Capture the cell that displays the provided text and extract its (x, y) central coordinate. 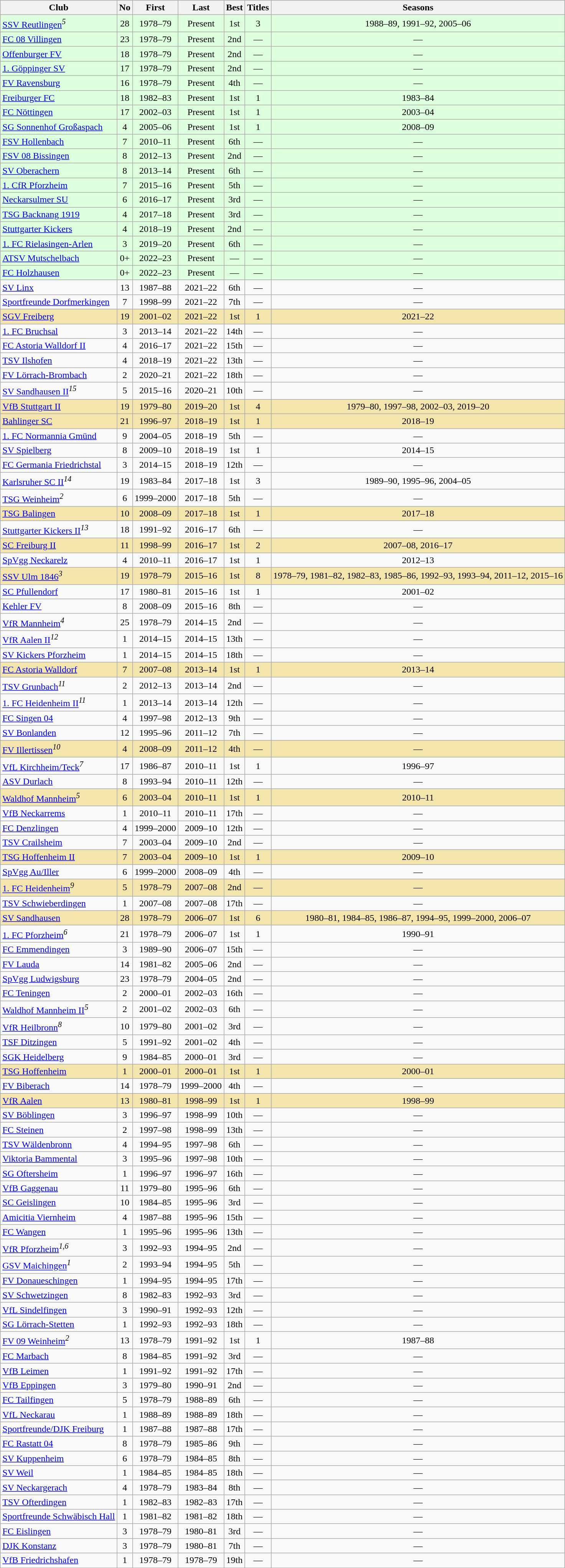
SV Kickers Pforzheim (59, 655)
VfR Aalen II12 (59, 639)
14th (235, 331)
Last (201, 8)
SpVgg Neckarelz (59, 560)
FV Lörrach-Brombach (59, 375)
TSV Crailsheim (59, 843)
Waldhof Mannheim II5 (59, 1009)
FV 09 Weinheim2 (59, 1340)
1. FC Pforzheim6 (59, 934)
SV Neckargerach (59, 1487)
SV Spielberg (59, 450)
No (125, 8)
FV Illertissen10 (59, 749)
SSV Reutlingen5 (59, 24)
TSV Ilshofen (59, 360)
FC Teningen (59, 993)
VfB Neckarrems (59, 813)
Stuttgarter Kickers (59, 229)
1986–87 (155, 766)
Best (235, 8)
TSV Grunbach11 (59, 685)
VfR Aalen (59, 1101)
ASV Durlach (59, 782)
FC Emmendingen (59, 950)
TSG Hoffenheim II (59, 857)
Viktoria Bammental (59, 1159)
SV Linx (59, 287)
GSV Maichingen1 (59, 1265)
FC Germania Friedrichstal (59, 465)
VfB Eppingen (59, 1385)
SV Böblingen (59, 1115)
1978–79, 1981–82, 1982–83, 1985–86, 1992–93, 1993–94, 2011–12, 2015–16 (418, 576)
SG Oftersheim (59, 1174)
1989–90, 1995–96, 2004–05 (418, 481)
16 (125, 83)
SV Sandhausen (59, 918)
VfB Friedrichshafen (59, 1560)
VfL Kirchheim/Teck7 (59, 766)
Sportfreunde/DJK Freiburg (59, 1429)
FC Wangen (59, 1232)
1. FC Heidenheim II11 (59, 702)
19th (235, 1560)
ATSV Mutschelbach (59, 258)
FC Steinen (59, 1130)
1. FC Bruchsal (59, 331)
Waldhof Mannheim5 (59, 797)
SGV Freiberg (59, 317)
25 (125, 622)
VfL Neckarau (59, 1414)
Club (59, 8)
VfR Pforzheim1,6 (59, 1247)
2007–08, 2016–17 (418, 545)
FV Ravensburg (59, 83)
FC Eislingen (59, 1531)
1985–86 (201, 1444)
SG Sonnenhof Großaspach (59, 127)
First (155, 8)
FC Rastatt 04 (59, 1444)
FV Lauda (59, 964)
TSV Schwieberdingen (59, 903)
TSF Ditzingen (59, 1042)
DJK Konstanz (59, 1546)
TSG Weinheim2 (59, 498)
TSG Backnang 1919 (59, 214)
SV Bonlanden (59, 733)
1. FC Rielasingen-Arlen (59, 243)
SV Kuppenheim (59, 1458)
FC Tailfingen (59, 1400)
1989–90 (155, 950)
SV Oberachern (59, 171)
1988–89, 1991–92, 2005–06 (418, 24)
FC Astoria Walldorf II (59, 346)
VfR Heilbronn8 (59, 1027)
FC Denzlingen (59, 828)
12 (125, 733)
FC 08 Villingen (59, 39)
VfB Leimen (59, 1371)
SpVgg Au/Iller (59, 872)
FC Astoria Walldorf (59, 669)
VfR Mannheim4 (59, 622)
Amicitia Viernheim (59, 1217)
Freiburger FC (59, 98)
Sportfreunde Dorfmerkingen (59, 302)
Offenburger FV (59, 54)
VfB Stuttgart II (59, 406)
FV Biberach (59, 1086)
TSG Balingen (59, 514)
Stuttgarter Kickers II13 (59, 530)
Sportfreunde Schwäbisch Hall (59, 1517)
1979–80, 1997–98, 2002–03, 2019–20 (418, 406)
VfL Sindelfingen (59, 1310)
1. CfR Pforzheim (59, 185)
1. FC Heidenheim9 (59, 888)
SV Sandhausen II15 (59, 391)
SC Geislingen (59, 1203)
FC Singen 04 (59, 718)
SC Freiburg II (59, 545)
SpVgg Ludwigsburg (59, 979)
TSV Wäldenbronn (59, 1144)
FC Nöttingen (59, 112)
Seasons (418, 8)
FC Marbach (59, 1356)
FSV Hollenbach (59, 141)
1. Göppinger SV (59, 68)
TSV Ofterdingen (59, 1502)
Karlsruher SC II14 (59, 481)
FV Donaueschingen (59, 1280)
VfB Gaggenau (59, 1188)
FSV 08 Bissingen (59, 156)
SG Lörrach-Stetten (59, 1325)
Neckarsulmer SU (59, 200)
1. FC Normannia Gmünd (59, 436)
Titles (258, 8)
Kehler FV (59, 606)
SSV Ulm 18463 (59, 576)
1980–81, 1984–85, 1986–87, 1994–95, 1999–2000, 2006–07 (418, 918)
FC Holzhausen (59, 273)
Bahlinger SC (59, 421)
SV Weil (59, 1473)
TSG Hoffenheim (59, 1071)
SV Schwetzingen (59, 1295)
SC Pfullendorf (59, 592)
SGK Heidelberg (59, 1057)
